From the cell containing the given text, extract its center point as (x, y) coordinate. 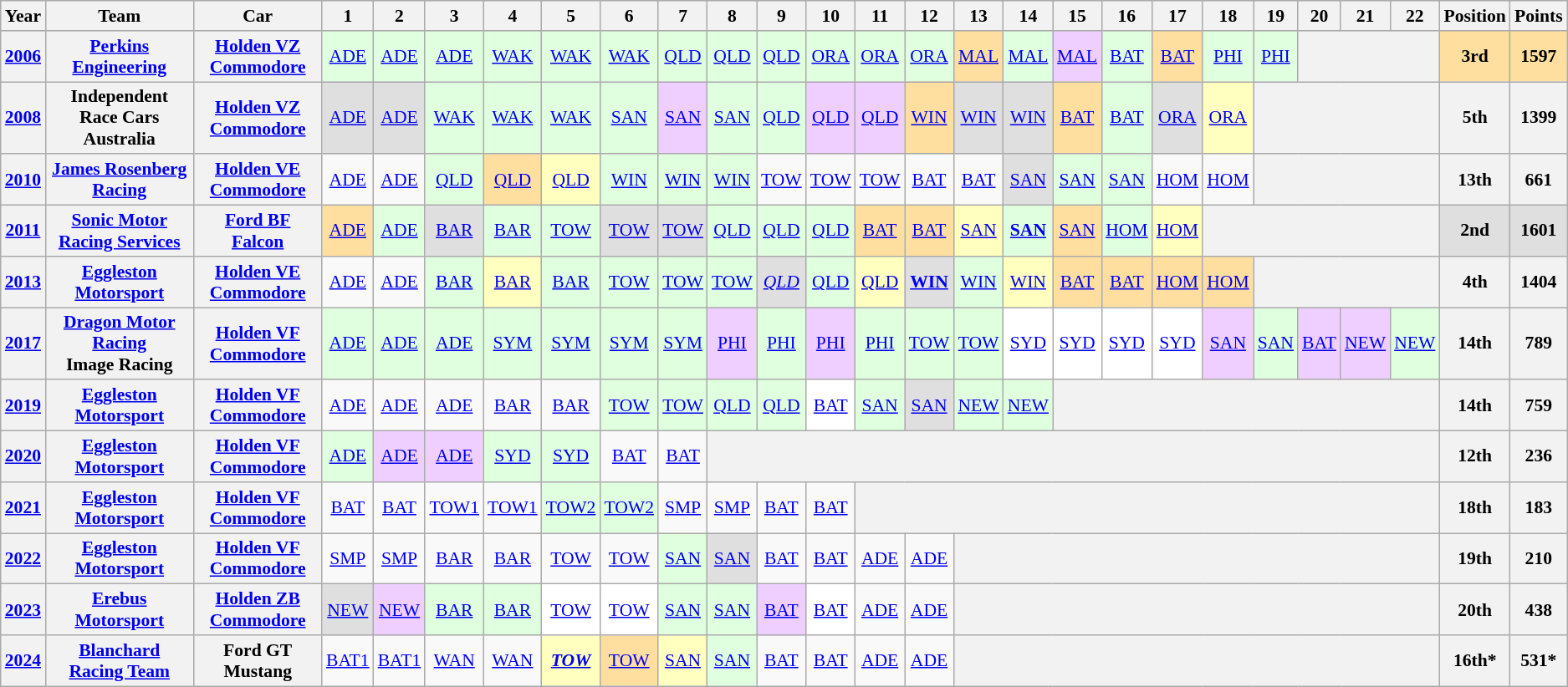
1399 (1539, 119)
2006 (23, 57)
183 (1539, 508)
2022 (23, 558)
19 (1276, 16)
13th (1474, 181)
236 (1539, 456)
2020 (23, 456)
531* (1539, 660)
210 (1539, 558)
1404 (1539, 282)
3 (454, 16)
2nd (1474, 231)
2013 (23, 282)
2021 (23, 508)
Independent Race Cars Australia (119, 119)
1597 (1539, 57)
7 (682, 16)
661 (1539, 181)
9 (781, 16)
14 (1029, 16)
3rd (1474, 57)
22 (1415, 16)
5th (1474, 119)
10 (831, 16)
12 (930, 16)
Erebus Motorsport (119, 610)
Sonic Motor Racing Services (119, 231)
18th (1474, 508)
Holden ZB Commodore (258, 610)
Perkins Engineering (119, 57)
2 (400, 16)
759 (1539, 406)
19th (1474, 558)
789 (1539, 344)
4 (513, 16)
21 (1365, 16)
18 (1228, 16)
Points (1539, 16)
13 (978, 16)
2011 (23, 231)
2017 (23, 344)
2024 (23, 660)
20th (1474, 610)
Ford GT Mustang (258, 660)
16 (1127, 16)
15 (1077, 16)
Blanchard Racing Team (119, 660)
Car (258, 16)
James Rosenberg Racing (119, 181)
2008 (23, 119)
2019 (23, 406)
17 (1177, 16)
6 (629, 16)
16th* (1474, 660)
438 (1539, 610)
4th (1474, 282)
Ford BF Falcon (258, 231)
Position (1474, 16)
8 (733, 16)
Team (119, 16)
1601 (1539, 231)
2010 (23, 181)
11 (880, 16)
1 (348, 16)
Dragon Motor RacingImage Racing (119, 344)
12th (1474, 456)
5 (571, 16)
20 (1320, 16)
Year (23, 16)
2023 (23, 610)
